Search for the cell housing the specified text and yield its (X, Y) center coordinate. 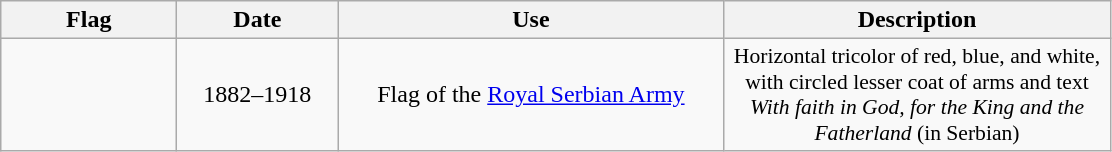
1882–1918 (258, 95)
Flag (89, 20)
Use (531, 20)
Date (258, 20)
Description (917, 20)
Flag of the Royal Serbian Army (531, 95)
